Provide the [x, y] coordinate of the cell's center where the given text is located.  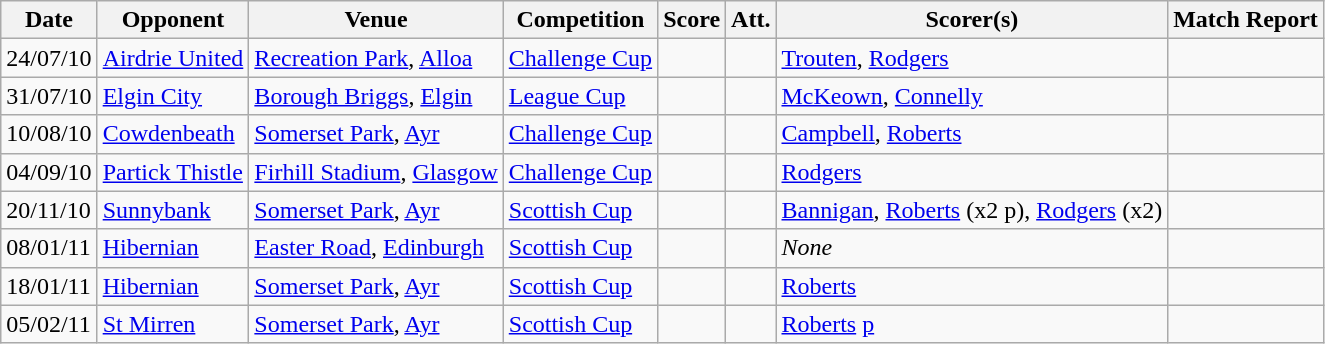
Rodgers [972, 172]
Recreation Park, Alloa [376, 58]
Match Report [1246, 20]
None [972, 248]
Score [692, 20]
McKeown, Connelly [972, 96]
Opponent [173, 20]
Att. [751, 20]
Date [49, 20]
10/08/10 [49, 134]
Roberts [972, 286]
Trouten, Rodgers [972, 58]
Easter Road, Edinburgh [376, 248]
20/11/10 [49, 210]
08/01/11 [49, 248]
24/07/10 [49, 58]
Elgin City [173, 96]
Venue [376, 20]
Partick Thistle [173, 172]
18/01/11 [49, 286]
St Mirren [173, 324]
Cowdenbeath [173, 134]
Bannigan, Roberts (x2 p), Rodgers (x2) [972, 210]
Sunnybank [173, 210]
Roberts p [972, 324]
Borough Briggs, Elgin [376, 96]
Airdrie United [173, 58]
31/07/10 [49, 96]
Competition [580, 20]
Firhill Stadium, Glasgow [376, 172]
Scorer(s) [972, 20]
04/09/10 [49, 172]
Campbell, Roberts [972, 134]
05/02/11 [49, 324]
League Cup [580, 96]
